Search for the cell housing the specified text and yield its (x, y) center coordinate. 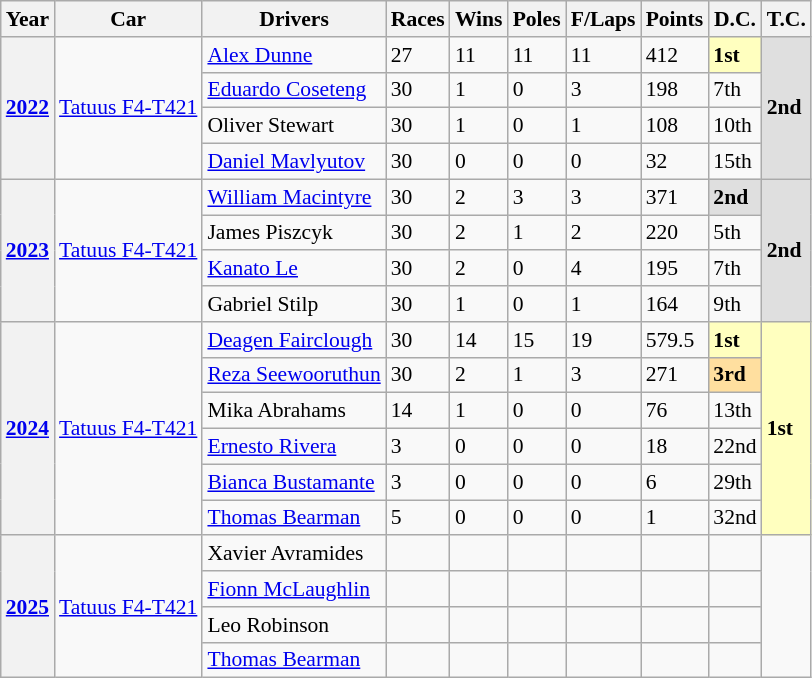
10th (734, 126)
Wins (479, 19)
Mika Abrahams (294, 411)
19 (604, 340)
Reza Seewooruthun (294, 375)
3rd (734, 375)
371 (675, 197)
Drivers (294, 19)
Eduardo Coseteng (294, 90)
Oliver Stewart (294, 126)
164 (675, 304)
22nd (734, 447)
76 (675, 411)
James Piszcyk (294, 233)
195 (675, 269)
2024 (28, 429)
Daniel Mavlyutov (294, 162)
Ernesto Rivera (294, 447)
198 (675, 90)
Fionn McLaughlin (294, 589)
15 (537, 340)
9th (734, 304)
Alex Dunne (294, 55)
2025 (28, 607)
Deagen Fairclough (294, 340)
Car (128, 19)
Races (418, 19)
Kanato Le (294, 269)
32 (675, 162)
T.C. (786, 19)
13th (734, 411)
5th (734, 233)
4 (604, 269)
Year (28, 19)
6 (675, 482)
Points (675, 19)
Poles (537, 19)
Xavier Avramides (294, 554)
William Macintyre (294, 197)
5 (418, 518)
579.5 (675, 340)
15th (734, 162)
27 (418, 55)
2023 (28, 250)
271 (675, 375)
Gabriel Stilp (294, 304)
Bianca Bustamante (294, 482)
18 (675, 447)
2022 (28, 108)
108 (675, 126)
32nd (734, 518)
D.C. (734, 19)
F/Laps (604, 19)
220 (675, 233)
29th (734, 482)
412 (675, 55)
Leo Robinson (294, 625)
